From the cell containing the given text, extract its center point as [X, Y] coordinate. 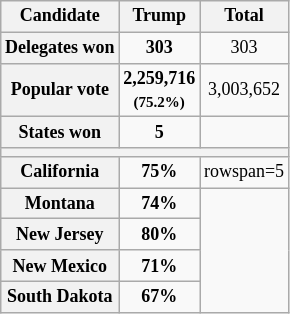
5 [160, 132]
States won [60, 132]
Total [244, 16]
2,259,716 (75.2%) [160, 90]
3,003,652 [244, 90]
New Jersey [60, 234]
Candidate [60, 16]
Montana [60, 204]
71% [160, 266]
California [60, 172]
75% [160, 172]
67% [160, 296]
rowspan=5 [244, 172]
80% [160, 234]
74% [160, 204]
South Dakota [60, 296]
New Mexico [60, 266]
Delegates won [60, 48]
Trump [160, 16]
Popular vote [60, 90]
